Determine the [X, Y] coordinate at the center of the cell enclosing the given text.  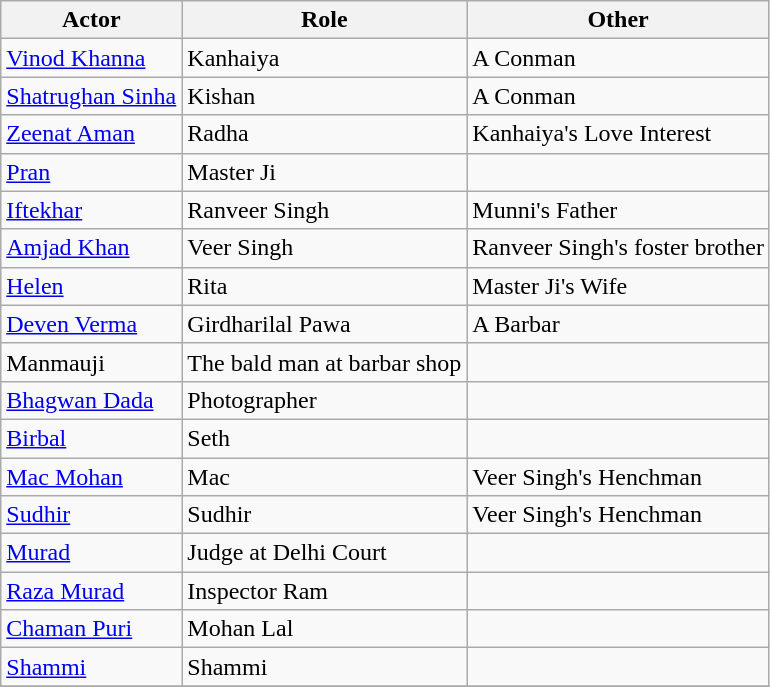
Mohan Lal [324, 629]
Helen [92, 286]
Ranveer Singh's foster brother [618, 248]
Inspector Ram [324, 591]
Mac Mohan [92, 477]
Ranveer Singh [324, 210]
Girdharilal Pawa [324, 324]
Deven Verma [92, 324]
Raza Murad [92, 591]
Actor [92, 20]
Kishan [324, 96]
Kanhaiya's Love Interest [618, 134]
Veer Singh [324, 248]
Pran [92, 172]
Shatrughan Sinha [92, 96]
Iftekhar [92, 210]
Munni's Father [618, 210]
Vinod Khanna [92, 58]
Bhagwan Dada [92, 400]
Radha [324, 134]
Chaman Puri [92, 629]
Manmauji [92, 362]
Birbal [92, 438]
Role [324, 20]
Master Ji's Wife [618, 286]
Kanhaiya [324, 58]
Rita [324, 286]
Amjad Khan [92, 248]
Photographer [324, 400]
The bald man at barbar shop [324, 362]
A Barbar [618, 324]
Zeenat Aman [92, 134]
Master Ji [324, 172]
Judge at Delhi Court [324, 553]
Seth [324, 438]
Mac [324, 477]
Other [618, 20]
Murad [92, 553]
